Find where the given text appears and provide that cell's center as (x, y) coordinate. 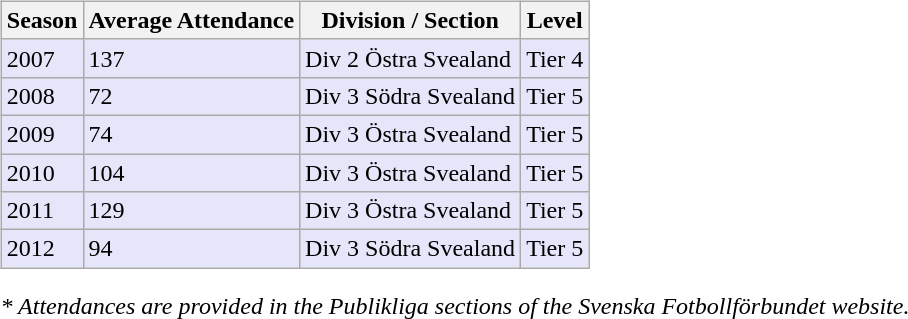
Div 2 Östra Svealand (410, 58)
94 (192, 249)
2011 (42, 211)
2010 (42, 173)
104 (192, 173)
2007 (42, 58)
Tier 4 (555, 58)
137 (192, 58)
2008 (42, 96)
Division / Section (410, 20)
2012 (42, 249)
Average Attendance (192, 20)
129 (192, 211)
72 (192, 96)
Level (555, 20)
74 (192, 134)
Season (42, 20)
2009 (42, 134)
